Identify which cell holds the provided text, then report its (X, Y) central coordinate. 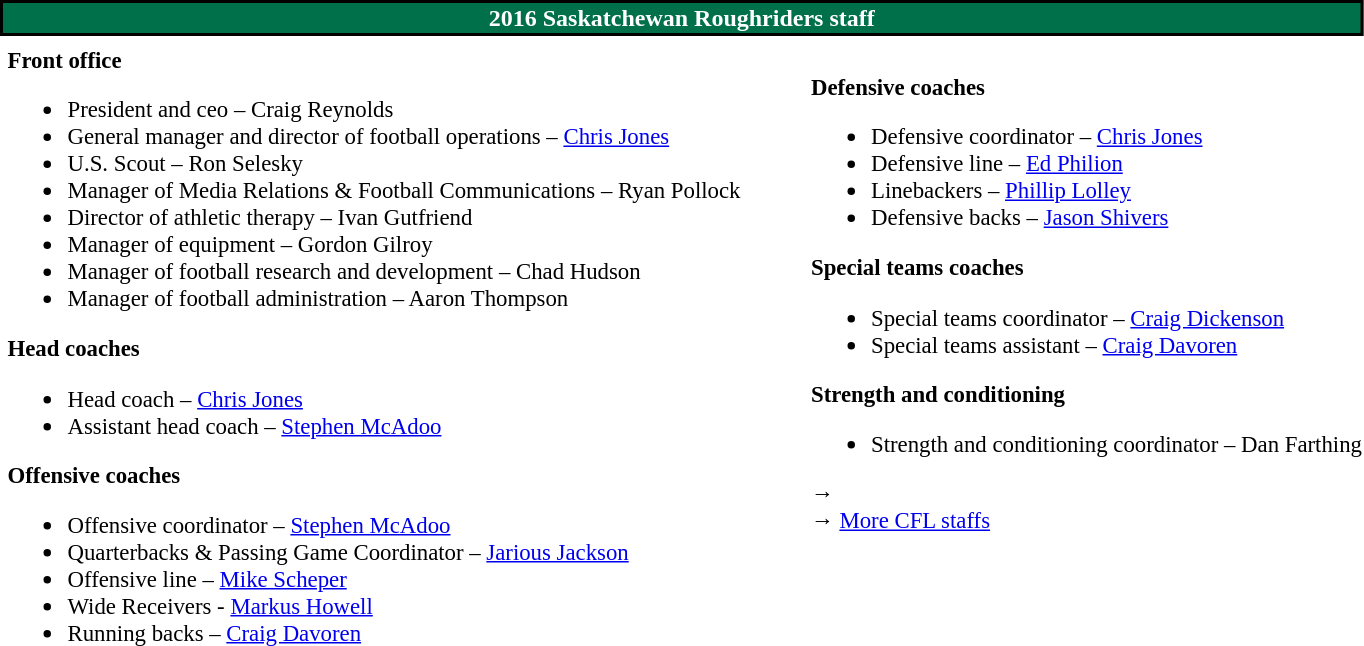
2016 Saskatchewan Roughriders staff (682, 18)
